Detect which cell encompasses the target text, then output its (x, y) center coordinate. 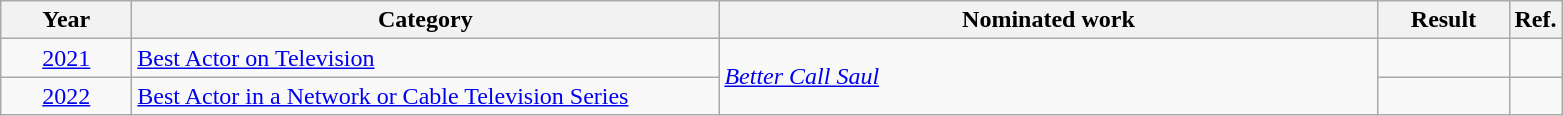
2021 (66, 58)
Nominated work (1048, 20)
Best Actor on Television (426, 58)
2022 (66, 96)
Better Call Saul (1048, 77)
Category (426, 20)
Year (66, 20)
Ref. (1536, 20)
Result (1444, 20)
Best Actor in a Network or Cable Television Series (426, 96)
